Locate the cell with the specified text and output its [x, y] center coordinate. 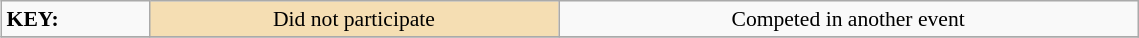
Competed in another event [848, 19]
Did not participate [354, 19]
KEY: [76, 19]
